Scan for the cell matching the given text and deliver its [x, y] coordinate at center. 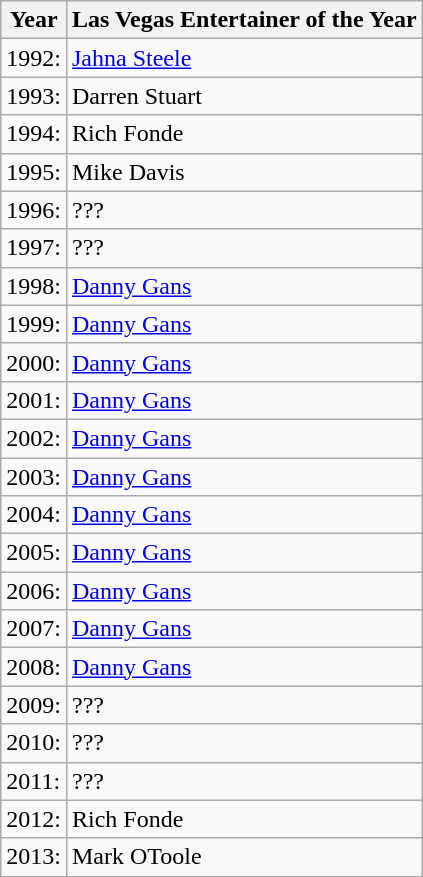
2000: [34, 362]
2013: [34, 857]
1998: [34, 286]
2003: [34, 477]
2010: [34, 743]
Mark OToole [244, 857]
2011: [34, 781]
Las Vegas Entertainer of the Year [244, 20]
2001: [34, 400]
1997: [34, 248]
1993: [34, 96]
1992: [34, 58]
2004: [34, 515]
1996: [34, 210]
2012: [34, 819]
2007: [34, 629]
Mike Davis [244, 172]
2008: [34, 667]
1999: [34, 324]
1995: [34, 172]
2009: [34, 705]
2005: [34, 553]
2002: [34, 438]
Darren Stuart [244, 96]
1994: [34, 134]
Year [34, 20]
Jahna Steele [244, 58]
2006: [34, 591]
